Extract the (x, y) coordinate from the center of the cell holding the provided text.  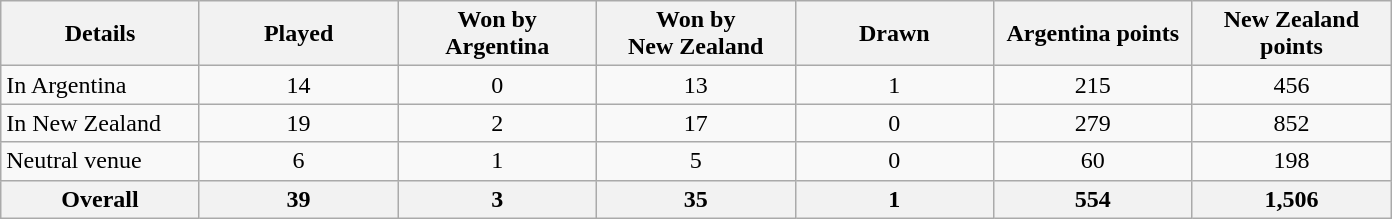
Details (100, 34)
6 (298, 161)
Argentina points (1094, 34)
Drawn (894, 34)
1,506 (1292, 199)
Won byArgentina (498, 34)
39 (298, 199)
In Argentina (100, 85)
3 (498, 199)
215 (1094, 85)
Played (298, 34)
19 (298, 123)
New Zealand points (1292, 34)
554 (1094, 199)
60 (1094, 161)
279 (1094, 123)
Overall (100, 199)
852 (1292, 123)
456 (1292, 85)
5 (696, 161)
14 (298, 85)
198 (1292, 161)
Neutral venue (100, 161)
2 (498, 123)
13 (696, 85)
35 (696, 199)
Won byNew Zealand (696, 34)
17 (696, 123)
In New Zealand (100, 123)
